Search for the cell housing the specified text and yield its [x, y] center coordinate. 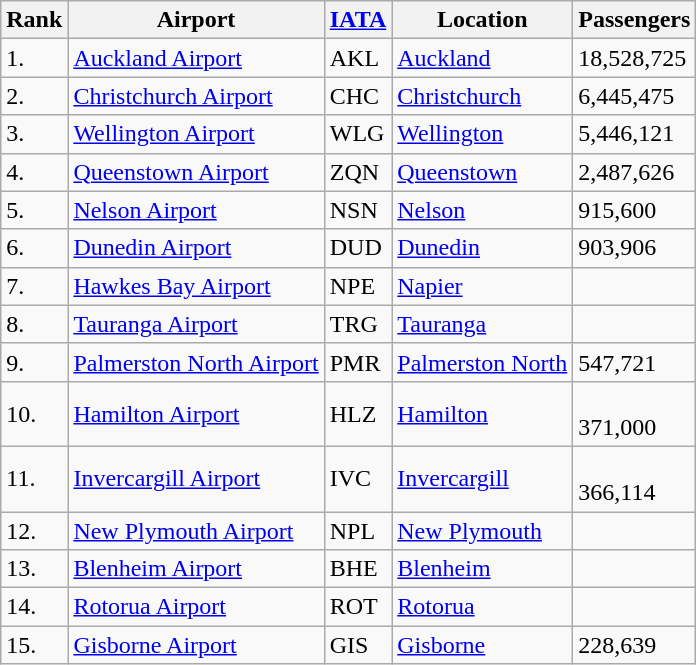
12. [34, 531]
NPE [358, 286]
Hamilton [482, 414]
547,721 [634, 362]
Blenheim [482, 569]
Wellington [482, 134]
NSN [358, 210]
HLZ [358, 414]
13. [34, 569]
2. [34, 96]
IVC [358, 478]
NPL [358, 531]
New Plymouth [482, 531]
Invercargill Airport [196, 478]
371,000 [634, 414]
4. [34, 172]
Palmerston North Airport [196, 362]
WLG [358, 134]
7. [34, 286]
Tauranga Airport [196, 324]
Location [482, 20]
5. [34, 210]
CHC [358, 96]
Dunedin Airport [196, 248]
Nelson [482, 210]
6. [34, 248]
Tauranga [482, 324]
Gisborne Airport [196, 645]
Blenheim Airport [196, 569]
Christchurch [482, 96]
Gisborne [482, 645]
Dunedin [482, 248]
2,487,626 [634, 172]
Rotorua [482, 607]
14. [34, 607]
366,114 [634, 478]
TRG [358, 324]
15. [34, 645]
Palmerston North [482, 362]
11. [34, 478]
Invercargill [482, 478]
9. [34, 362]
Rotorua Airport [196, 607]
915,600 [634, 210]
6,445,475 [634, 96]
Passengers [634, 20]
Auckland [482, 58]
Queenstown [482, 172]
3. [34, 134]
Airport [196, 20]
Queenstown Airport [196, 172]
5,446,121 [634, 134]
AKL [358, 58]
903,906 [634, 248]
DUD [358, 248]
228,639 [634, 645]
Nelson Airport [196, 210]
New Plymouth Airport [196, 531]
Hawkes Bay Airport [196, 286]
IATA [358, 20]
10. [34, 414]
BHE [358, 569]
ROT [358, 607]
8. [34, 324]
PMR [358, 362]
Rank [34, 20]
ZQN [358, 172]
Auckland Airport [196, 58]
Napier [482, 286]
Christchurch Airport [196, 96]
18,528,725 [634, 58]
Wellington Airport [196, 134]
Hamilton Airport [196, 414]
GIS [358, 645]
1. [34, 58]
